Provide the [X, Y] coordinate of the cell's center where the given text is located.  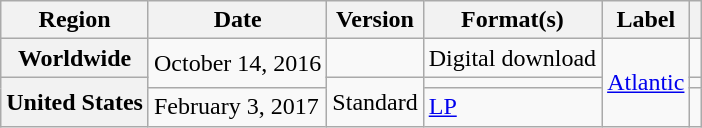
Region [75, 20]
Label [646, 20]
LP [512, 107]
Version [375, 20]
Format(s) [512, 20]
Worldwide [75, 58]
Standard [375, 102]
United States [75, 102]
Atlantic [646, 82]
February 3, 2017 [237, 107]
October 14, 2016 [237, 64]
Digital download [512, 58]
Date [237, 20]
